Pinpoint the cell where the given text exists, returning its [X, Y] midpoint coordinate. 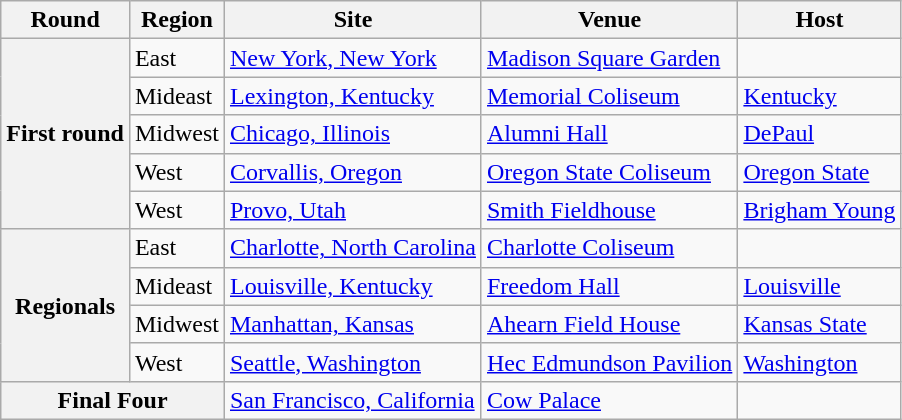
DePaul [820, 134]
Oregon State [820, 172]
Region [176, 20]
Alumni Hall [609, 134]
Manhattan, Kansas [352, 324]
Ahearn Field House [609, 324]
Lexington, Kentucky [352, 96]
Oregon State Coliseum [609, 172]
Host [820, 20]
Charlotte, North Carolina [352, 248]
Provo, Utah [352, 210]
New York, New York [352, 58]
Louisville [820, 286]
Washington [820, 362]
Cow Palace [609, 400]
Louisville, Kentucky [352, 286]
Madison Square Garden [609, 58]
Site [352, 20]
Hec Edmundson Pavilion [609, 362]
San Francisco, California [352, 400]
Round [66, 20]
First round [66, 134]
Seattle, Washington [352, 362]
Freedom Hall [609, 286]
Kansas State [820, 324]
Brigham Young [820, 210]
Venue [609, 20]
Final Four [113, 400]
Regionals [66, 305]
Corvallis, Oregon [352, 172]
Smith Fieldhouse [609, 210]
Memorial Coliseum [609, 96]
Kentucky [820, 96]
Chicago, Illinois [352, 134]
Charlotte Coliseum [609, 248]
